Capture the cell that displays the provided text and extract its [X, Y] central coordinate. 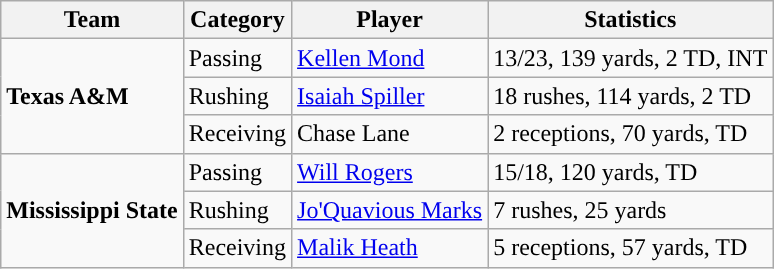
18 rushes, 114 yards, 2 TD [630, 96]
Jo'Quavious Marks [390, 210]
Will Rogers [390, 172]
5 receptions, 57 yards, TD [630, 248]
Statistics [630, 20]
Chase Lane [390, 134]
Mississippi State [92, 210]
Category [237, 20]
Malik Heath [390, 248]
2 receptions, 70 yards, TD [630, 134]
Isaiah Spiller [390, 96]
7 rushes, 25 yards [630, 210]
13/23, 139 yards, 2 TD, INT [630, 58]
Player [390, 20]
15/18, 120 yards, TD [630, 172]
Texas A&M [92, 96]
Team [92, 20]
Kellen Mond [390, 58]
